Scan for the cell matching the given text and deliver its [x, y] coordinate at center. 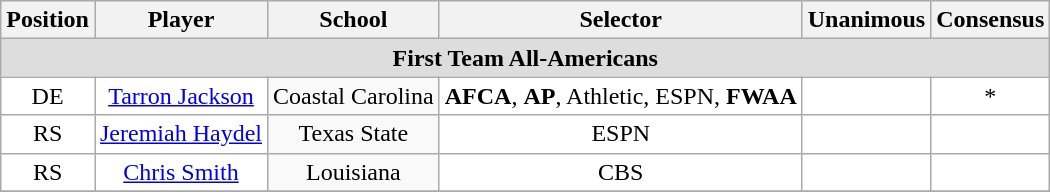
Coastal Carolina [353, 96]
Unanimous [866, 20]
Player [180, 20]
Position [48, 20]
CBS [620, 172]
DE [48, 96]
Texas State [353, 134]
First Team All-Americans [526, 58]
Selector [620, 20]
Jeremiah Haydel [180, 134]
* [990, 96]
ESPN [620, 134]
Tarron Jackson [180, 96]
Chris Smith [180, 172]
Consensus [990, 20]
AFCA, AP, Athletic, ESPN, FWAA [620, 96]
School [353, 20]
Louisiana [353, 172]
